Identify which cell holds the provided text, then report its (X, Y) central coordinate. 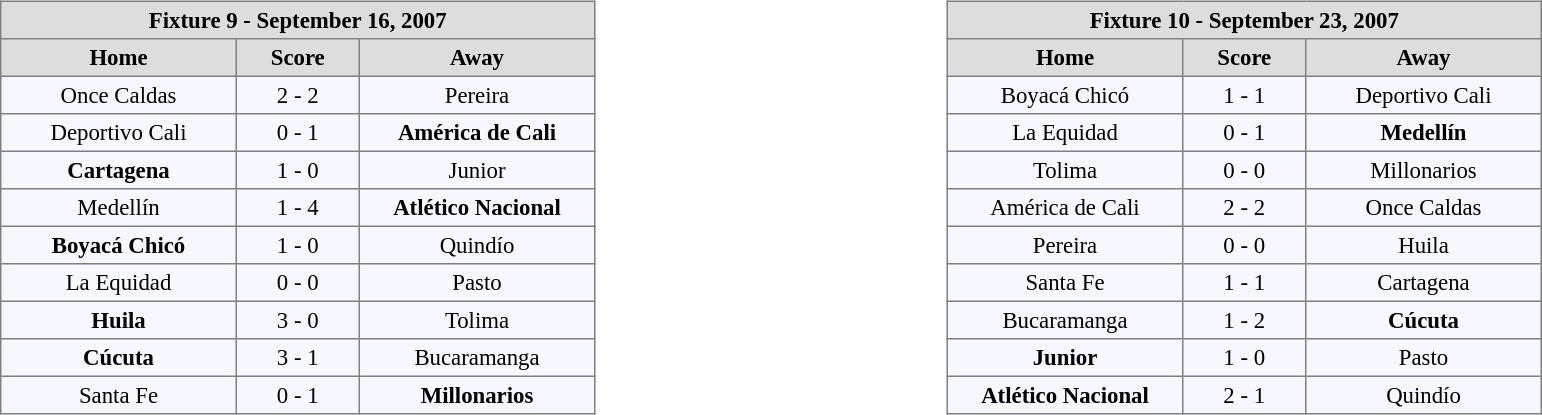
1 - 2 (1244, 320)
1 - 4 (298, 208)
2 - 1 (1244, 395)
3 - 0 (298, 320)
3 - 1 (298, 358)
Fixture 9 - September 16, 2007 (298, 20)
Fixture 10 - September 23, 2007 (1244, 20)
